Output the [x, y] coordinate of the center of the cell containing the given text.  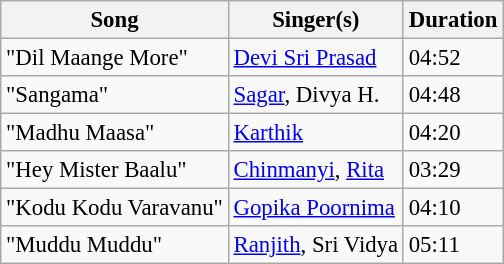
04:48 [452, 95]
04:20 [452, 133]
04:10 [452, 208]
"Kodu Kodu Varavanu" [114, 208]
"Hey Mister Baalu" [114, 170]
Ranjith, Sri Vidya [316, 245]
Devi Sri Prasad [316, 58]
Duration [452, 20]
Sagar, Divya H. [316, 95]
05:11 [452, 245]
04:52 [452, 58]
Karthik [316, 133]
"Madhu Maasa" [114, 133]
"Muddu Muddu" [114, 245]
"Sangama" [114, 95]
Singer(s) [316, 20]
Chinmanyi, Rita [316, 170]
03:29 [452, 170]
Gopika Poornima [316, 208]
Song [114, 20]
"Dil Maange More" [114, 58]
